Detect which cell encompasses the target text, then output its (X, Y) center coordinate. 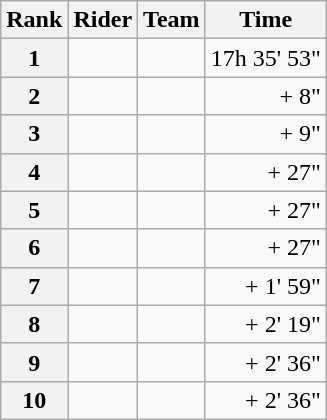
10 (34, 400)
1 (34, 58)
Rank (34, 20)
17h 35' 53" (266, 58)
7 (34, 286)
9 (34, 362)
Time (266, 20)
+ 1' 59" (266, 286)
+ 8" (266, 96)
+ 2' 19" (266, 324)
Rider (103, 20)
+ 9" (266, 134)
5 (34, 210)
8 (34, 324)
2 (34, 96)
4 (34, 172)
6 (34, 248)
Team (172, 20)
3 (34, 134)
